Provide the [x, y] coordinate of the cell's center where the given text is located.  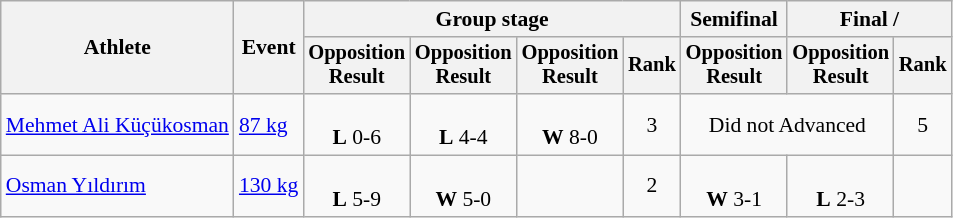
3 [652, 124]
Mehmet Ali Küçükosman [118, 124]
W 3-1 [734, 186]
Osman Yıldırım [118, 186]
Did not Advanced [788, 124]
130 kg [268, 186]
L 2-3 [840, 186]
Group stage [492, 19]
2 [652, 186]
L 4-4 [464, 124]
W 8-0 [570, 124]
Event [268, 48]
Athlete [118, 48]
Final / [869, 19]
Semifinal [734, 19]
5 [923, 124]
W 5-0 [464, 186]
L 0-6 [356, 124]
L 5-9 [356, 186]
87 kg [268, 124]
